Determine the (x, y) coordinate at the center of the cell enclosing the given text.  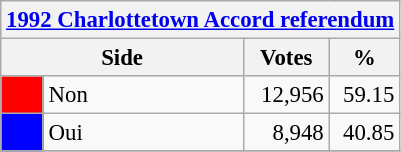
59.15 (364, 95)
40.85 (364, 133)
8,948 (286, 133)
12,956 (286, 95)
Non (143, 95)
% (364, 58)
Oui (143, 133)
Votes (286, 58)
1992 Charlottetown Accord referendum (200, 20)
Side (122, 58)
